Detect which cell encompasses the target text, then output its (X, Y) center coordinate. 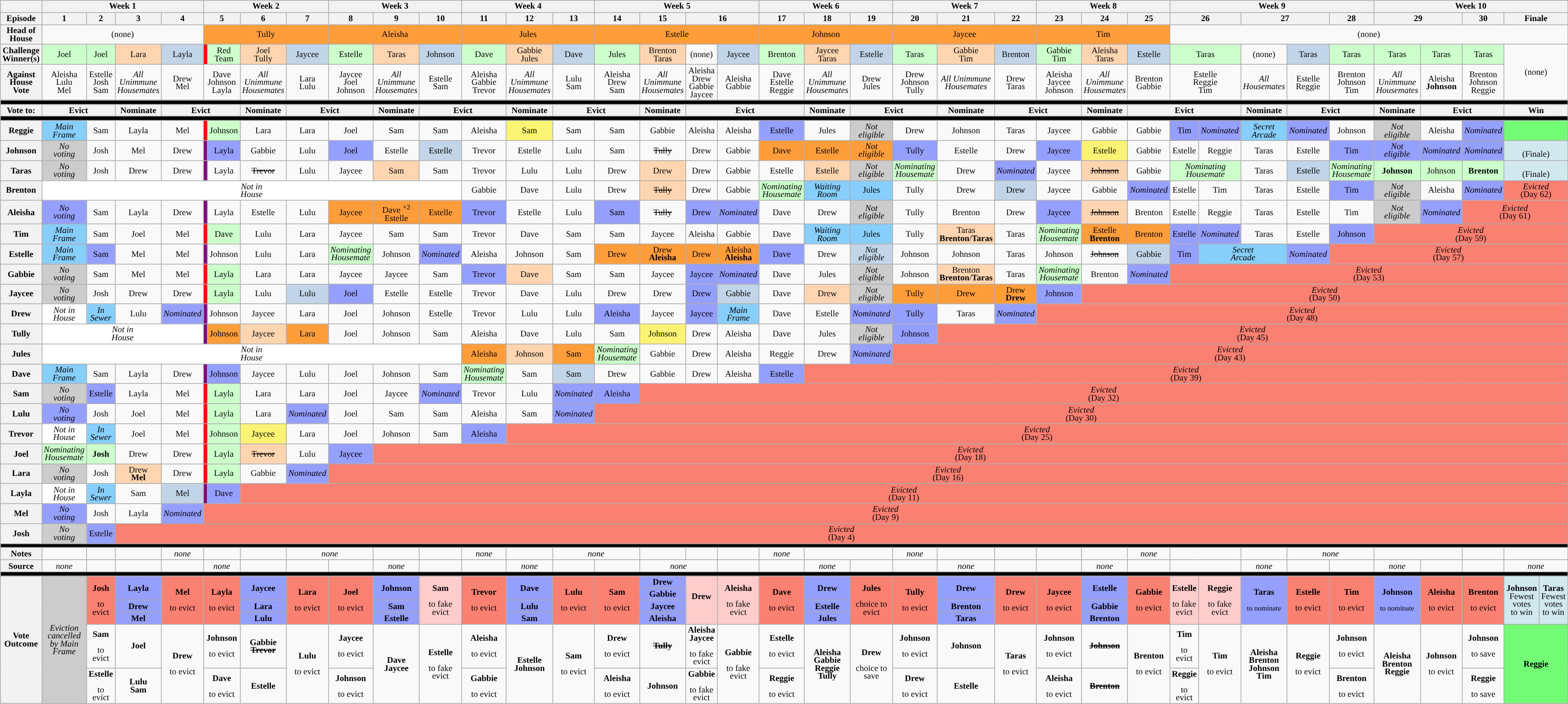
Evicted(Day 45) (1252, 334)
18 (828, 18)
AleishaAleisha (739, 254)
EstelleJohnson (530, 664)
Episode (21, 18)
GabbieTrevor (263, 646)
17 (782, 18)
30 (1483, 18)
Evicted(Day 53) (1369, 274)
EstelleJoshSam (101, 82)
28 (1352, 18)
DrewAleisha (663, 254)
13 (574, 18)
DrewTaras (1016, 82)
AleishaDrewSam (617, 82)
Juleschoice to evict (872, 600)
LaraLulu (307, 82)
Week 10 (1471, 7)
5 (222, 18)
Evicted(Day 4) (841, 534)
26 (1205, 18)
AgainstHouse Vote (21, 82)
Aleishato fake evict (739, 600)
2 (101, 18)
AleishaGabbieReggieTully (828, 664)
Evicted(Day 59) (1471, 234)
6 (263, 18)
11 (484, 18)
JohnsonFewest votesto win (1522, 600)
JayceeJoelJohnson (351, 82)
Head ofHouse (21, 35)
AleishaJohnson (1442, 82)
Reggieto save (1483, 686)
AleishaLuluMel (64, 82)
DrewJules (872, 82)
DrewDrew (1016, 294)
7 (307, 18)
Week 9 (1272, 7)
TarasFewest votesto win (1554, 600)
Vote to: (21, 110)
3 (138, 18)
Samto fake evict (441, 600)
Red Team (224, 55)
AleishaBrentonJohnsonTim (1264, 664)
Evicted(Day 30) (1081, 414)
Win (1536, 110)
EstelleBrenton (1104, 234)
AleishaJayceeto fake evict (702, 646)
EstelleSam (441, 82)
DaveEstelleReggie (782, 82)
Larato evict (307, 600)
Evicted(Day 11) (904, 494)
Tarasto evict (1016, 664)
Trevorto evict (484, 600)
12 (530, 18)
EstelleReggieTim (1205, 82)
Evicted(Day 39) (1186, 374)
EstelleReggie (1308, 82)
AleishaGabbieTrevor (484, 82)
Laylato evict (222, 600)
21 (966, 18)
Week 3 (395, 7)
Evicted(Day 16) (948, 474)
Week 7 (965, 7)
AleishaTaras (1104, 55)
AleishaBrentonReggie (1398, 664)
AleishaGabbie (739, 82)
Evicted(Day 32) (1103, 394)
BrentonGabbie (1149, 82)
Reggieto fake evict (1220, 600)
ChallengeWinner(s) (21, 55)
BrentonBrenton/Taras (966, 274)
TarasBrenton/Taras (966, 234)
Evicted(Day 50) (1325, 294)
Week 2 (266, 7)
Evicted(Day 25) (1037, 434)
Tarasto nominate (1264, 600)
JoelTully (263, 55)
Joelto evict (351, 600)
AleishaDrewGabbieJaycee (702, 82)
BrentonJohnsonTim (1352, 82)
25 (1149, 18)
Source (21, 566)
Evicted(Day 48) (1302, 314)
Joshto evict (101, 600)
BrentonJohnsonReggie (1483, 82)
Vote Outcome (21, 640)
Notes (21, 554)
20 (915, 18)
23 (1059, 18)
DaveJaycee (397, 664)
8 (351, 18)
29 (1418, 18)
Evicted(Day 62) (1536, 191)
Week 4 (528, 7)
Johnsonto nominate (1398, 600)
JayceeTaras (828, 55)
Drewchoice to save (872, 664)
Evicted(Day 57) (1448, 254)
16 (722, 18)
AleishaJayceeJohnson (1059, 82)
DrewJohnsonTully (915, 82)
Evicted(Day 9) (886, 514)
Week 8 (1103, 7)
Week 1 (123, 7)
Tullyto evict (915, 600)
Eviction cancelled by Main Frame (64, 640)
DaveJohnsonLayla (222, 82)
19 (872, 18)
9 (397, 18)
Dave ×2Estelle (397, 212)
24 (1104, 18)
BrentonTaras (663, 55)
14 (617, 18)
10 (441, 18)
GabbieJules (530, 55)
All Housemates (1264, 82)
27 (1285, 18)
15 (663, 18)
Johnsonto save (1483, 646)
Week 5 (677, 7)
Melto evict (182, 600)
Evicted(Day 18) (970, 454)
1 (64, 18)
Finale (1536, 18)
4 (182, 18)
Evicted(Day 61) (1515, 212)
Week 6 (826, 7)
Evicted(Day 43) (1230, 354)
22 (1016, 18)
